Search for the cell housing the specified text and yield its [X, Y] center coordinate. 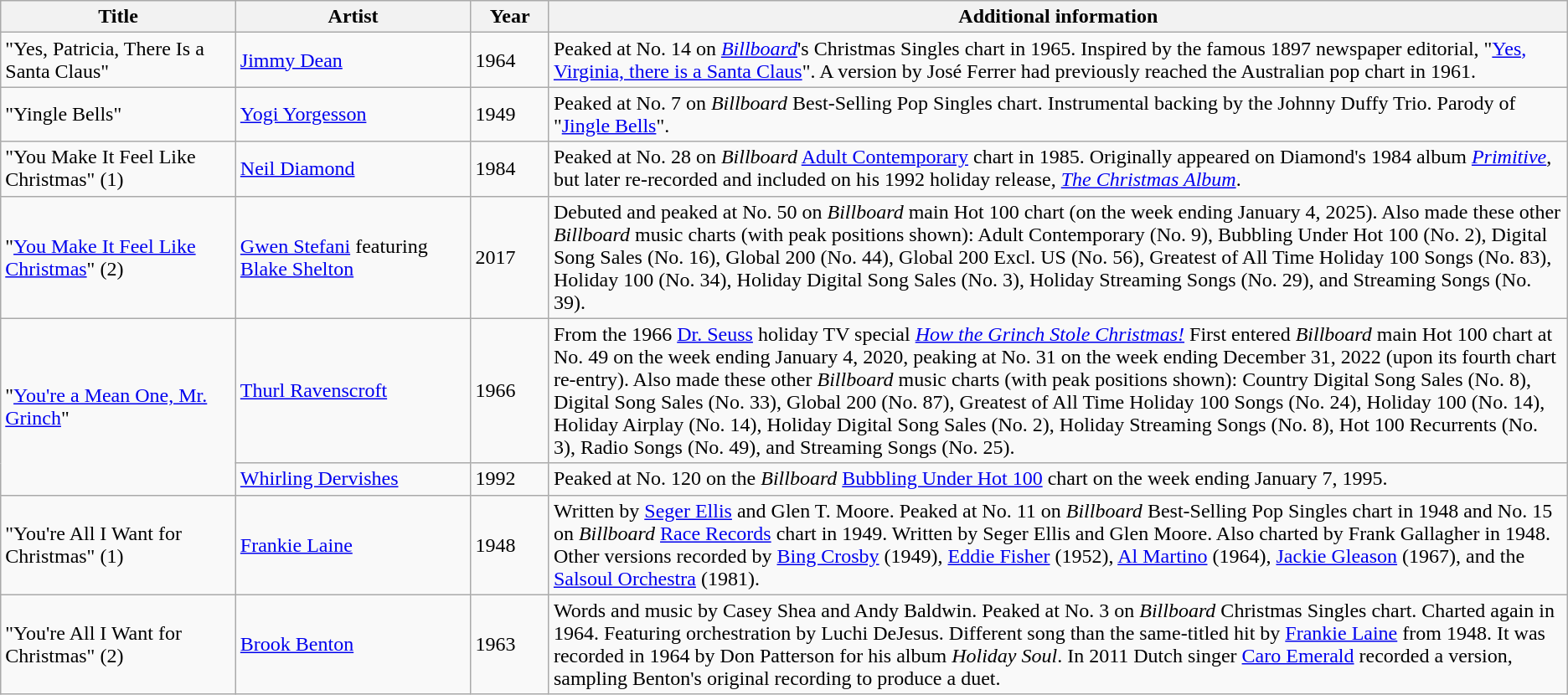
Neil Diamond [353, 169]
1964 [510, 60]
Artist [353, 17]
"Yingle Bells" [119, 114]
"You Make It Feel Like Christmas" (1) [119, 169]
1949 [510, 114]
Thurl Ravenscroft [353, 390]
Whirling Dervishes [353, 479]
1992 [510, 479]
Yogi Yorgesson [353, 114]
1984 [510, 169]
1966 [510, 390]
Gwen Stefani featuring Blake Shelton [353, 257]
"You're a Mean One, Mr. Grinch" [119, 407]
Title [119, 17]
2017 [510, 257]
Peaked at No. 120 on the Billboard Bubbling Under Hot 100 chart on the week ending January 7, 1995. [1058, 479]
Frankie Laine [353, 544]
"You're All I Want for Christmas" (1) [119, 544]
1948 [510, 544]
1963 [510, 645]
Brook Benton [353, 645]
Jimmy Dean [353, 60]
"Yes, Patricia, There Is a Santa Claus" [119, 60]
Year [510, 17]
Additional information [1058, 17]
Peaked at No. 7 on Billboard Best-Selling Pop Singles chart. Instrumental backing by the Johnny Duffy Trio. Parody of "Jingle Bells". [1058, 114]
"You're All I Want for Christmas" (2) [119, 645]
"You Make It Feel Like Christmas" (2) [119, 257]
